Search for the cell housing the specified text and yield its (x, y) center coordinate. 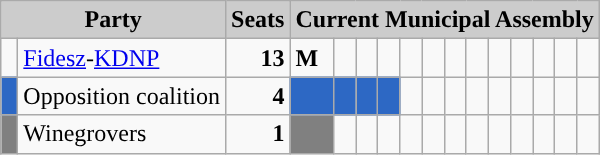
Winegrovers (122, 134)
4 (258, 96)
Fidesz-KDNP (122, 58)
1 (258, 134)
Party (114, 20)
Current Municipal Assembly (444, 20)
M (312, 58)
13 (258, 58)
Opposition coalition (122, 96)
Seats (258, 20)
